Detect which cell encompasses the target text, then output its (X, Y) center coordinate. 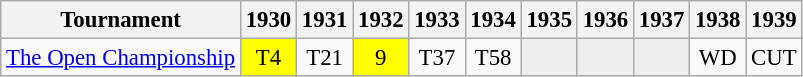
T4 (268, 58)
1935 (549, 20)
Tournament (121, 20)
1931 (325, 20)
1936 (605, 20)
1930 (268, 20)
CUT (774, 58)
9 (381, 58)
1938 (718, 20)
1934 (493, 20)
T21 (325, 58)
1932 (381, 20)
T58 (493, 58)
1933 (437, 20)
1937 (661, 20)
1939 (774, 20)
WD (718, 58)
T37 (437, 58)
The Open Championship (121, 58)
